Identify which cell holds the provided text, then report its [x, y] central coordinate. 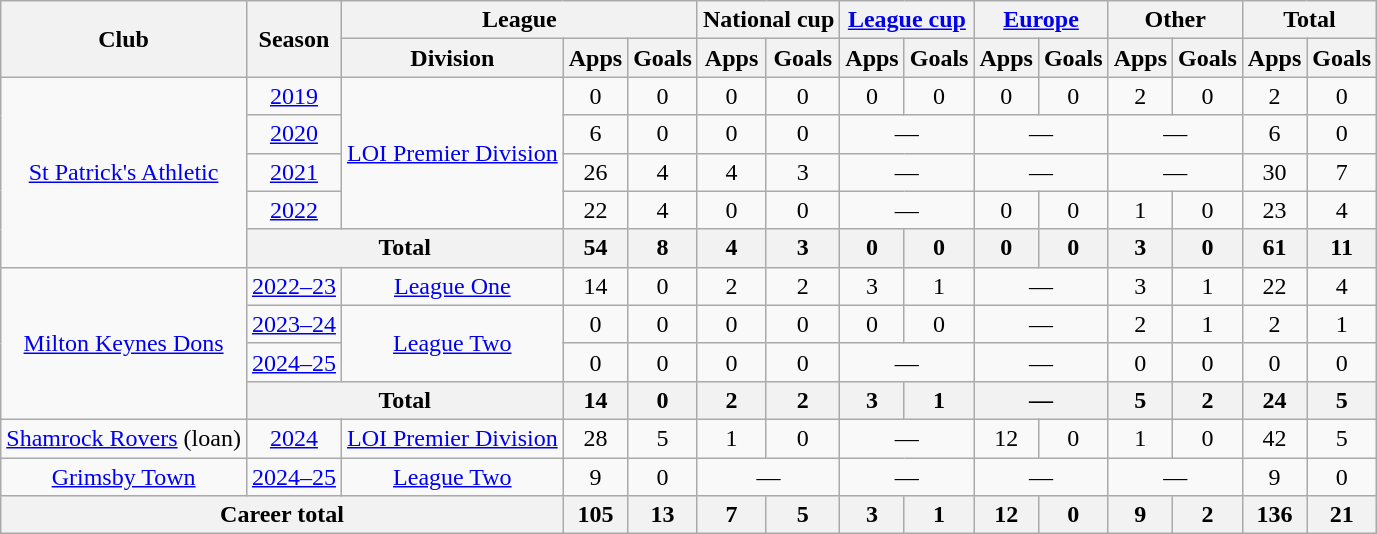
National cup [768, 20]
Season [294, 39]
11 [1342, 248]
8 [663, 248]
13 [663, 515]
2024 [294, 438]
Career total [282, 515]
Shamrock Rovers (loan) [124, 438]
26 [595, 172]
2022–23 [294, 286]
2020 [294, 134]
30 [1274, 172]
League One [452, 286]
2023–24 [294, 324]
Milton Keynes Dons [124, 343]
League [519, 20]
136 [1274, 515]
League cup [907, 20]
Grimsby Town [124, 477]
61 [1274, 248]
42 [1274, 438]
28 [595, 438]
54 [595, 248]
Club [124, 39]
St Patrick's Athletic [124, 172]
23 [1274, 210]
2022 [294, 210]
Europe [1041, 20]
24 [1274, 400]
21 [1342, 515]
Division [452, 58]
2021 [294, 172]
2019 [294, 96]
105 [595, 515]
Other [1175, 20]
